Locate the cell with the specified text and output its [X, Y] center coordinate. 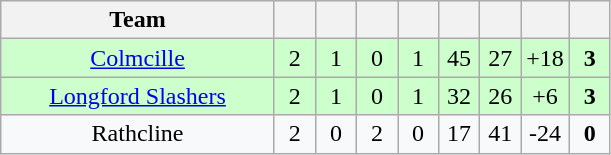
+18 [546, 58]
32 [460, 96]
-24 [546, 134]
41 [500, 134]
Team [138, 20]
17 [460, 134]
27 [500, 58]
Rathcline [138, 134]
45 [460, 58]
Colmcille [138, 58]
+6 [546, 96]
Longford Slashers [138, 96]
26 [500, 96]
